Identify which cell holds the provided text, then report its (X, Y) central coordinate. 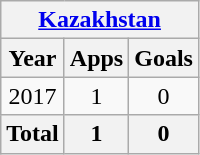
Goals (164, 58)
Year (33, 58)
2017 (33, 96)
Kazakhstan (100, 20)
Apps (96, 58)
Total (33, 134)
